Detect which cell encompasses the target text, then output its [X, Y] center coordinate. 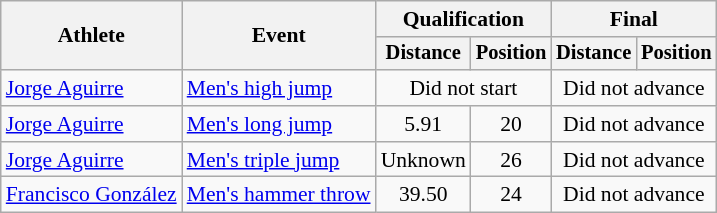
24 [511, 195]
Men's hammer throw [279, 195]
Francisco González [92, 195]
Did not start [464, 88]
Unknown [424, 160]
Event [279, 36]
39.50 [424, 195]
5.91 [424, 124]
Final [634, 19]
Athlete [92, 36]
Men's high jump [279, 88]
Men's long jump [279, 124]
20 [511, 124]
Men's triple jump [279, 160]
Qualification [464, 19]
26 [511, 160]
